Scan for the cell matching the given text and deliver its (X, Y) coordinate at center. 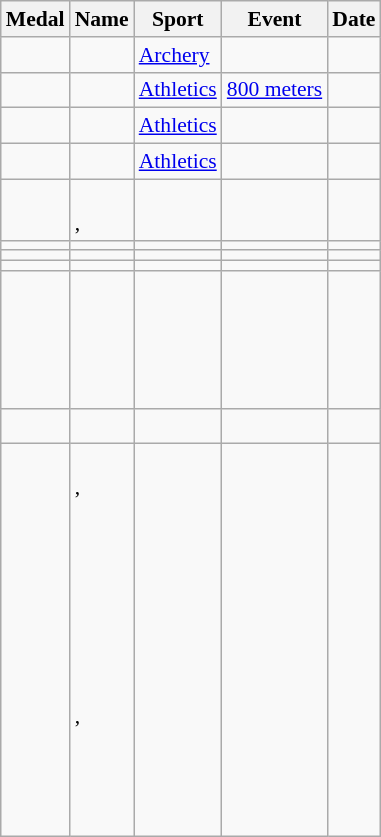
Date (354, 19)
Medal (36, 19)
Archery (178, 55)
Event (274, 19)
800 meters (274, 90)
, , (102, 640)
Name (102, 19)
, (102, 210)
Sport (178, 19)
